For the text-containing cell, return its midpoint in [x, y] coordinate format. 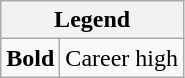
Bold [30, 58]
Career high [122, 58]
Legend [92, 20]
